Extract the (X, Y) coordinate from the center of the cell holding the provided text.  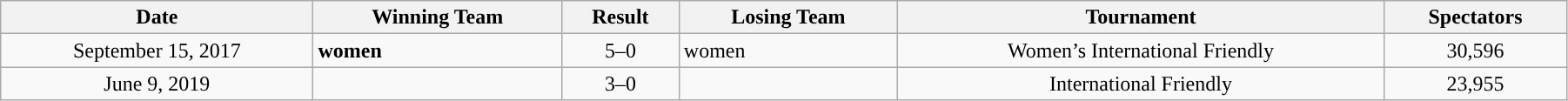
Winning Team (438, 17)
23,955 (1476, 84)
Losing Team (788, 17)
June 9, 2019 (157, 84)
Date (157, 17)
Spectators (1476, 17)
Tournament (1140, 17)
Women’s International Friendly (1140, 50)
30,596 (1476, 50)
Result (621, 17)
International Friendly (1140, 84)
5–0 (621, 50)
3–0 (621, 84)
September 15, 2017 (157, 50)
